Identify which cell holds the provided text, then report its [X, Y] central coordinate. 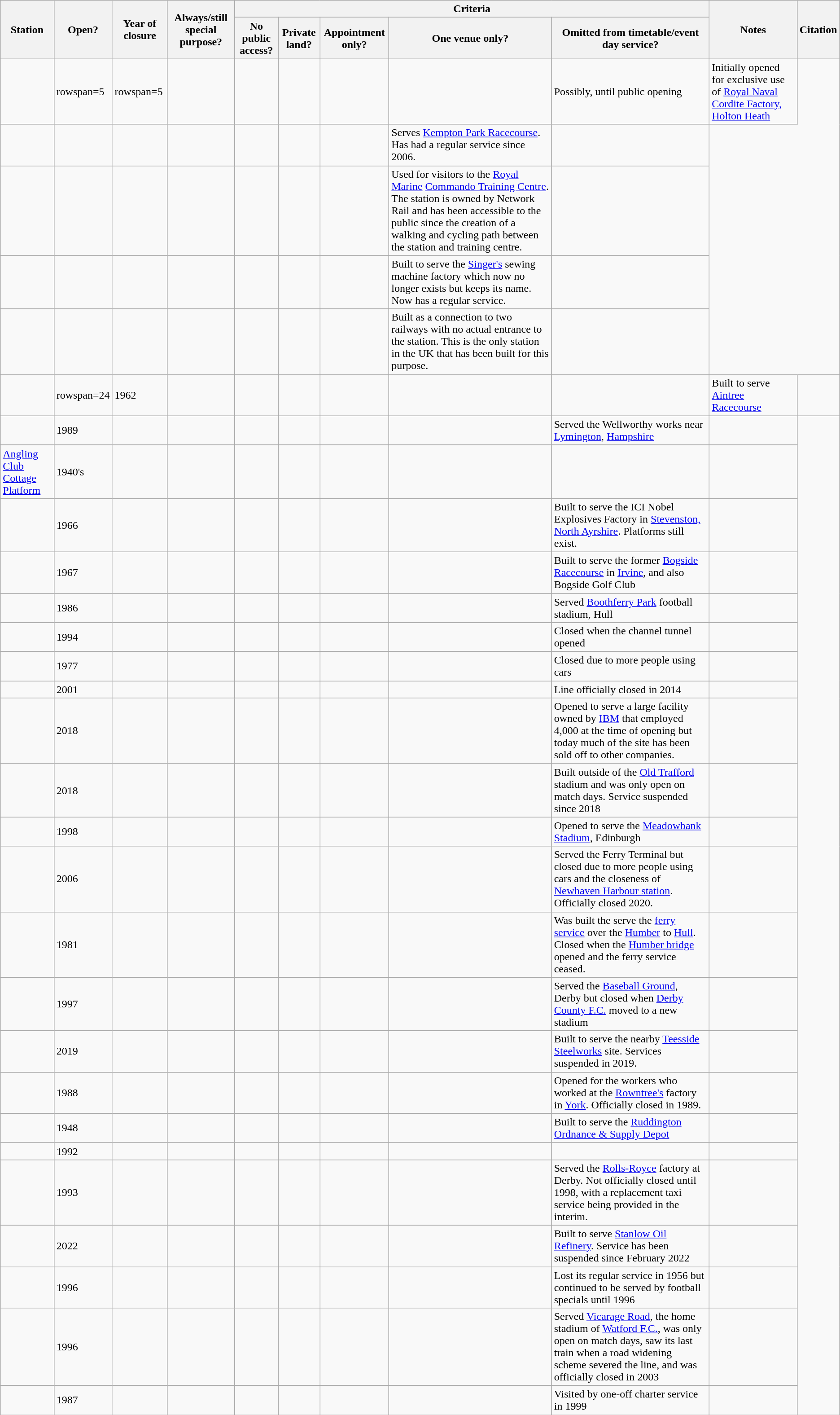
Open? [83, 30]
No public access? [256, 38]
1997 [83, 1004]
1993 [83, 1192]
1998 [83, 831]
Served Boothferry Park football stadium, Hull [630, 608]
Omitted from timetable/event day service? [630, 38]
1994 [83, 637]
1940's [83, 471]
One venue only? [470, 38]
2019 [83, 1051]
Built to serve the Ruddington Ordnance & Supply Depot [630, 1128]
Served the Baseball Ground, Derby but closed when Derby County F.C. moved to a new stadium [630, 1004]
Built outside of the Old Trafford stadium and was only open on match days. Service suspended since 2018 [630, 790]
Always/still special purpose? [201, 30]
Served the Rolls-Royce factory at Derby. Not officially closed until 1998, with a replacement taxi service being provided in the interim. [630, 1192]
Opened for the workers who worked at the Rowntree's factory in York. Officially closed in 1989. [630, 1093]
1966 [83, 525]
Visited by one-off charter service in 1999 [630, 1401]
2001 [83, 690]
Year of closure [140, 30]
Opened to serve the Meadowbank Stadium, Edinburgh [630, 831]
Built to serve the Singer's sewing machine factory which now no longer exists but keeps its name. Now has a regular service. [470, 282]
Built to serve the ICI Nobel Explosives Factory in Stevenston, North Ayrshire. Platforms still exist. [630, 525]
Appointment only? [354, 38]
Initially opened for exclusive use of Royal Naval Cordite Factory, Holton Heath [753, 92]
Possibly, until public opening [630, 92]
Built to serve the former Bogside Racecourse in Irvine, and also Bogside Golf Club [630, 572]
1981 [83, 945]
Closed due to more people using cars [630, 666]
Built to serve Aintree Racecourse [753, 395]
Angling Club Cottage Platform [27, 471]
1948 [83, 1128]
Served the Wellworthy works near Lymington, Hampshire [630, 430]
Line officially closed in 2014 [630, 690]
1987 [83, 1401]
1967 [83, 572]
Station [27, 30]
Served the Ferry Terminal but closed due to more people using cars and the closeness of Newhaven Harbour station. Officially closed 2020. [630, 879]
Private land? [299, 38]
1988 [83, 1093]
1977 [83, 666]
2006 [83, 879]
Closed when the channel tunnel opened [630, 637]
2022 [83, 1246]
Lost its regular service in 1956 but continued to be served by football specials until 1996 [630, 1288]
Citation [818, 30]
1986 [83, 608]
1989 [83, 430]
1992 [83, 1151]
Built to serve the nearby Teesside Steelworks site. Services suspended in 2019. [630, 1051]
Was built the serve the ferry service over the Humber to Hull. Closed when the Humber bridge opened and the ferry service ceased. [630, 945]
Built to serve Stanlow Oil Refinery. Service has been suspended since February 2022 [630, 1246]
1962 [140, 395]
rowspan=24 [83, 395]
Criteria [472, 9]
Serves Kempton Park Racecourse. Has had a regular service since 2006. [470, 145]
Notes [753, 30]
